Determine the [x, y] coordinate at the center of the cell enclosing the given text.  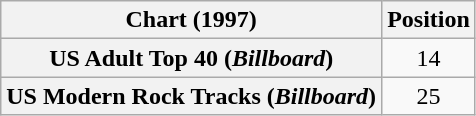
25 [429, 96]
US Modern Rock Tracks (Billboard) [192, 96]
Position [429, 20]
14 [429, 58]
Chart (1997) [192, 20]
US Adult Top 40 (Billboard) [192, 58]
